Determine the [x, y] coordinate at the center of the cell enclosing the given text.  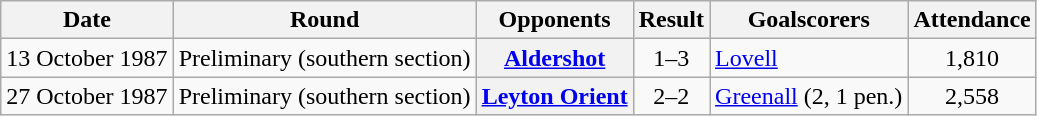
Round [324, 20]
Opponents [554, 20]
1–3 [671, 58]
Greenall (2, 1 pen.) [809, 96]
13 October 1987 [87, 58]
Leyton Orient [554, 96]
27 October 1987 [87, 96]
Goalscorers [809, 20]
Aldershot [554, 58]
Result [671, 20]
2–2 [671, 96]
2,558 [972, 96]
Date [87, 20]
Attendance [972, 20]
Lovell [809, 58]
1,810 [972, 58]
